Scan for the cell matching the given text and deliver its [x, y] coordinate at center. 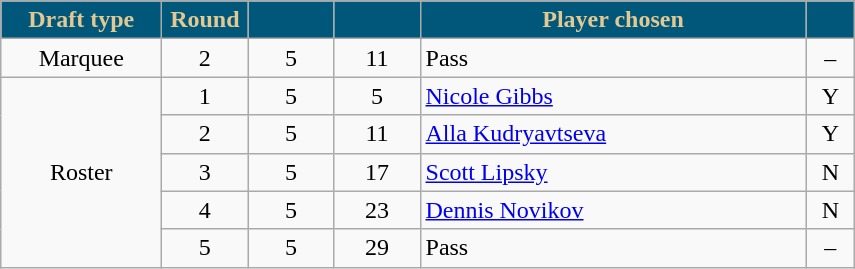
29 [377, 248]
Scott Lipsky [613, 172]
Dennis Novikov [613, 210]
Marquee [82, 58]
17 [377, 172]
1 [205, 96]
Alla Kudryavtseva [613, 134]
Player chosen [613, 20]
23 [377, 210]
Round [205, 20]
4 [205, 210]
Nicole Gibbs [613, 96]
Roster [82, 172]
3 [205, 172]
Draft type [82, 20]
